Output the (x, y) coordinate of the center of the cell containing the given text.  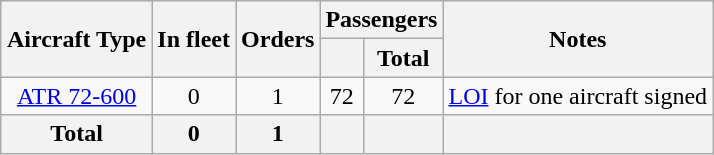
In fleet (194, 39)
ATR 72-600 (76, 96)
Passengers (382, 20)
LOI for one aircraft signed (578, 96)
Orders (278, 39)
Notes (578, 39)
Aircraft Type (76, 39)
